Search for the cell housing the specified text and yield its [x, y] center coordinate. 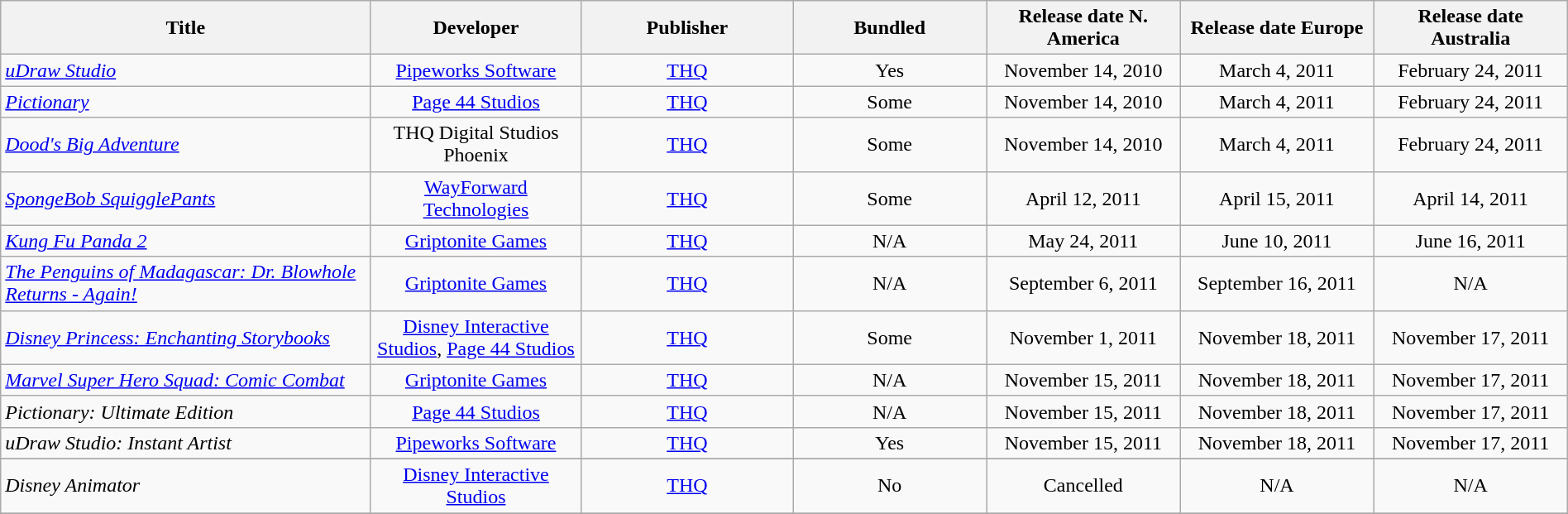
Release date Australia [1470, 28]
Release date Europe [1277, 28]
SpongeBob SquigglePants [185, 199]
June 16, 2011 [1470, 241]
Disney Interactive Studios [476, 485]
May 24, 2011 [1083, 241]
Dood's Big Adventure [185, 144]
THQ Digital Studios Phoenix [476, 144]
No [890, 485]
June 10, 2011 [1277, 241]
Bundled [890, 28]
April 14, 2011 [1470, 199]
The Penguins of Madagascar: Dr. Blowhole Returns - Again! [185, 283]
Cancelled [1083, 485]
Kung Fu Panda 2 [185, 241]
Publisher [686, 28]
Pictionary [185, 102]
Disney Animator [185, 485]
September 16, 2011 [1277, 283]
April 12, 2011 [1083, 199]
Developer [476, 28]
April 15, 2011 [1277, 199]
Disney Interactive Studios, Page 44 Studios [476, 338]
September 6, 2011 [1083, 283]
Title [185, 28]
Marvel Super Hero Squad: Comic Combat [185, 380]
Pictionary: Ultimate Edition [185, 411]
November 1, 2011 [1083, 338]
uDraw Studio: Instant Artist [185, 443]
uDraw Studio [185, 70]
Release date N. America [1083, 28]
WayForward Technologies [476, 199]
Disney Princess: Enchanting Storybooks [185, 338]
